Provide the [x, y] coordinate of the cell's center where the given text is located.  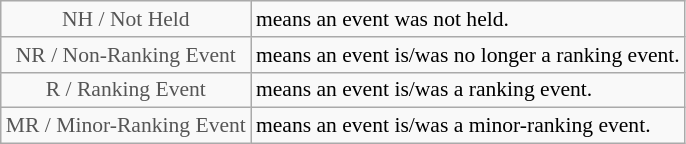
NH / Not Held [126, 19]
means an event is/was no longer a ranking event. [468, 55]
R / Ranking Event [126, 90]
means an event was not held. [468, 19]
NR / Non-Ranking Event [126, 55]
MR / Minor-Ranking Event [126, 126]
means an event is/was a ranking event. [468, 90]
means an event is/was a minor-ranking event. [468, 126]
